Extract the [x, y] coordinate from the center of the cell holding the provided text.  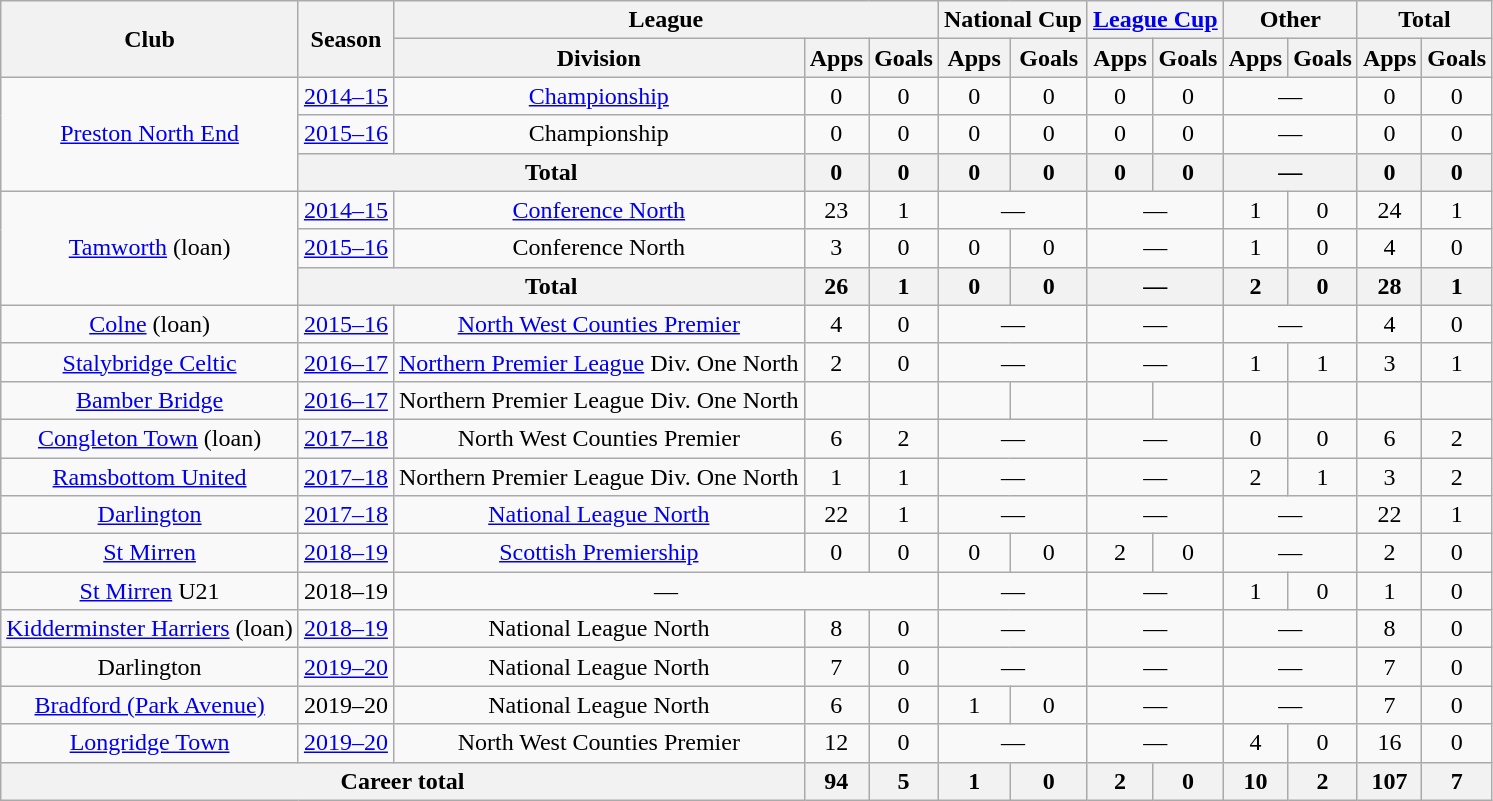
League [666, 20]
26 [836, 286]
Ramsbottom United [150, 477]
Club [150, 39]
St Mirren [150, 553]
Other [1290, 20]
Bradford (Park Avenue) [150, 705]
94 [836, 781]
24 [1389, 210]
16 [1389, 743]
Division [598, 58]
Stalybridge Celtic [150, 362]
28 [1389, 286]
Tamworth (loan) [150, 248]
Colne (loan) [150, 324]
National Cup [1012, 20]
Bamber Bridge [150, 400]
23 [836, 210]
Scottish Premiership [598, 553]
12 [836, 743]
Kidderminster Harriers (loan) [150, 629]
Congleton Town (loan) [150, 438]
Longridge Town [150, 743]
Season [346, 39]
5 [904, 781]
Career total [402, 781]
League Cup [1155, 20]
10 [1255, 781]
St Mirren U21 [150, 591]
Preston North End [150, 134]
107 [1389, 781]
